Pinpoint the cell where the given text exists, returning its [X, Y] midpoint coordinate. 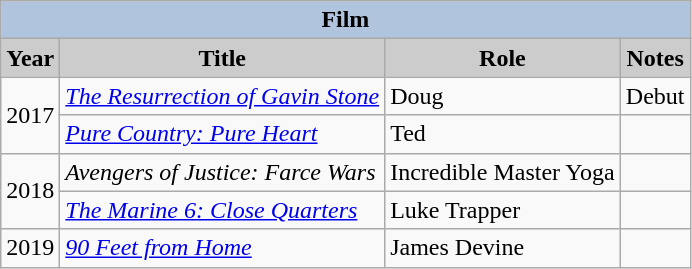
James Devine [503, 248]
Pure Country: Pure Heart [222, 134]
90 Feet from Home [222, 248]
The Resurrection of Gavin Stone [222, 96]
2019 [30, 248]
Title [222, 58]
The Marine 6: Close Quarters [222, 210]
Debut [655, 96]
Avengers of Justice: Farce Wars [222, 172]
Doug [503, 96]
Year [30, 58]
2018 [30, 191]
Notes [655, 58]
2017 [30, 115]
Role [503, 58]
Incredible Master Yoga [503, 172]
Luke Trapper [503, 210]
Film [346, 20]
Ted [503, 134]
